Pinpoint the cell where the given text exists, returning its [x, y] midpoint coordinate. 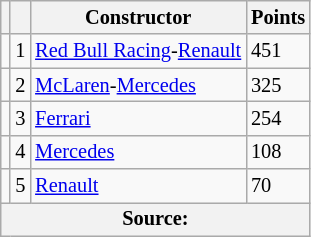
1 [20, 51]
4 [20, 152]
McLaren-Mercedes [138, 85]
Ferrari [138, 118]
Renault [138, 186]
Source: [156, 219]
Red Bull Racing-Renault [138, 51]
325 [278, 85]
Mercedes [138, 152]
Constructor [138, 17]
70 [278, 186]
5 [20, 186]
451 [278, 51]
Points [278, 17]
3 [20, 118]
254 [278, 118]
2 [20, 85]
108 [278, 152]
